Extract the (x, y) coordinate from the center of the cell holding the provided text.  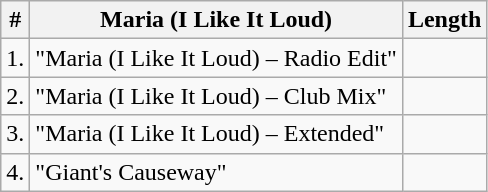
2. (16, 96)
1. (16, 58)
3. (16, 134)
Length (444, 20)
"Giant's Causeway" (216, 172)
"Maria (I Like It Loud) – Radio Edit" (216, 58)
"Maria (I Like It Loud) – Extended" (216, 134)
"Maria (I Like It Loud) – Club Mix" (216, 96)
# (16, 20)
Maria (I Like It Loud) (216, 20)
4. (16, 172)
